Locate the cell with the specified text and output its [x, y] center coordinate. 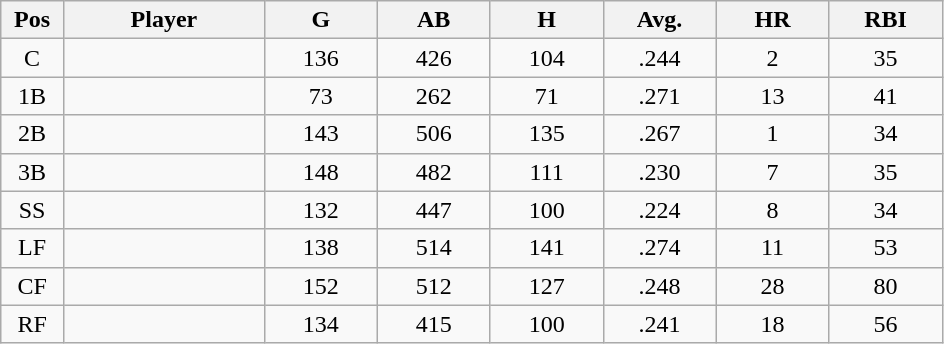
104 [546, 58]
512 [434, 286]
148 [320, 172]
152 [320, 286]
482 [434, 172]
141 [546, 248]
2B [32, 134]
7 [772, 172]
28 [772, 286]
.271 [660, 96]
HR [772, 20]
2 [772, 58]
135 [546, 134]
138 [320, 248]
C [32, 58]
13 [772, 96]
80 [886, 286]
71 [546, 96]
134 [320, 324]
11 [772, 248]
LF [32, 248]
CF [32, 286]
.241 [660, 324]
RF [32, 324]
41 [886, 96]
143 [320, 134]
.244 [660, 58]
3B [32, 172]
Avg. [660, 20]
.248 [660, 286]
111 [546, 172]
132 [320, 210]
514 [434, 248]
18 [772, 324]
73 [320, 96]
G [320, 20]
.267 [660, 134]
1B [32, 96]
Player [164, 20]
.230 [660, 172]
RBI [886, 20]
506 [434, 134]
AB [434, 20]
262 [434, 96]
Pos [32, 20]
H [546, 20]
136 [320, 58]
426 [434, 58]
53 [886, 248]
56 [886, 324]
8 [772, 210]
.274 [660, 248]
415 [434, 324]
SS [32, 210]
1 [772, 134]
.224 [660, 210]
127 [546, 286]
447 [434, 210]
